Find where the given text appears and provide that cell's center as [X, Y] coordinate. 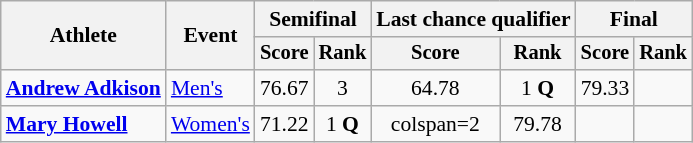
Women's [210, 124]
64.78 [435, 88]
3 [343, 88]
Men's [210, 88]
79.33 [606, 88]
Andrew Adkison [84, 88]
Semifinal [313, 19]
Event [210, 36]
Last chance qualifier [473, 19]
71.22 [284, 124]
colspan=2 [435, 124]
Mary Howell [84, 124]
Athlete [84, 36]
Final [634, 19]
79.78 [538, 124]
76.67 [284, 88]
